Capture the cell that displays the provided text and extract its [X, Y] central coordinate. 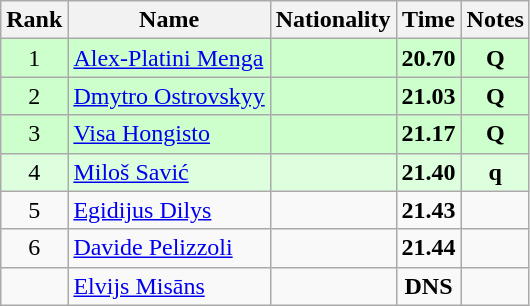
DNS [428, 286]
1 [34, 58]
21.40 [428, 172]
Davide Pelizzoli [169, 248]
Elvijs Misāns [169, 286]
20.70 [428, 58]
21.03 [428, 96]
Rank [34, 20]
2 [34, 96]
Time [428, 20]
6 [34, 248]
21.17 [428, 134]
Nationality [333, 20]
Name [169, 20]
Alex-Platini Menga [169, 58]
Notes [495, 20]
21.44 [428, 248]
21.43 [428, 210]
4 [34, 172]
5 [34, 210]
Dmytro Ostrovskyy [169, 96]
q [495, 172]
Egidijus Dilys [169, 210]
Visa Hongisto [169, 134]
Miloš Savić [169, 172]
3 [34, 134]
